Locate the cell with the specified text and output its [x, y] center coordinate. 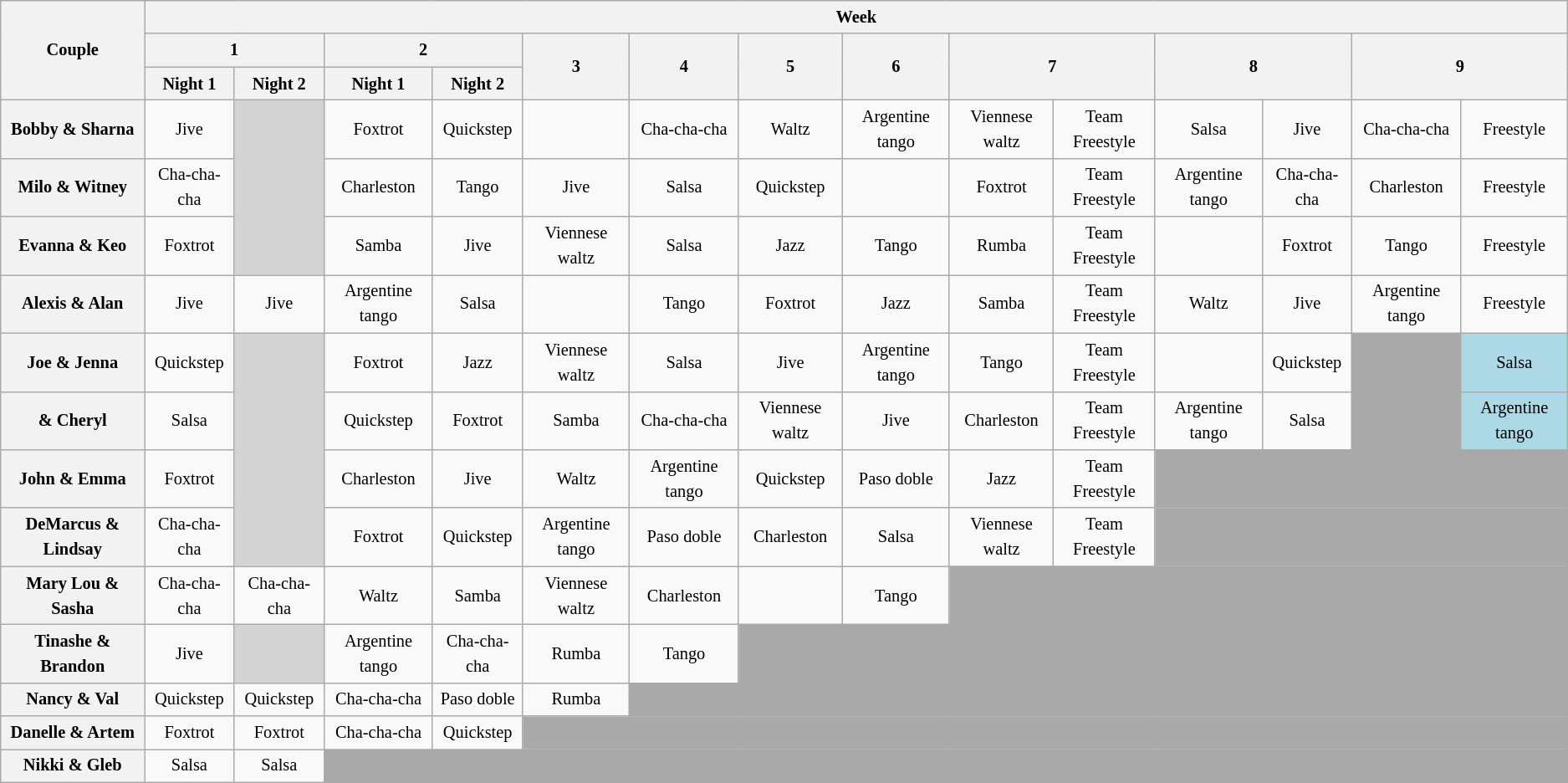
Tinashe & Brandon [73, 653]
6 [896, 67]
Evanna & Keo [73, 246]
Nikki & Gleb [73, 765]
8 [1254, 67]
7 [1052, 67]
Nancy & Val [73, 699]
2 [423, 50]
Mary Lou & Sasha [73, 596]
Danelle & Artem [73, 733]
& Cheryl [73, 421]
Alexis & Alan [73, 304]
9 [1460, 67]
1 [234, 50]
Joe & Jenna [73, 362]
Bobby & Sharna [73, 129]
Week [856, 17]
John & Emma [73, 478]
5 [790, 67]
DeMarcus & Lindsay [73, 537]
4 [684, 67]
Couple [73, 50]
3 [576, 67]
Milo & Witney [73, 187]
